Capture the cell that displays the provided text and extract its (x, y) central coordinate. 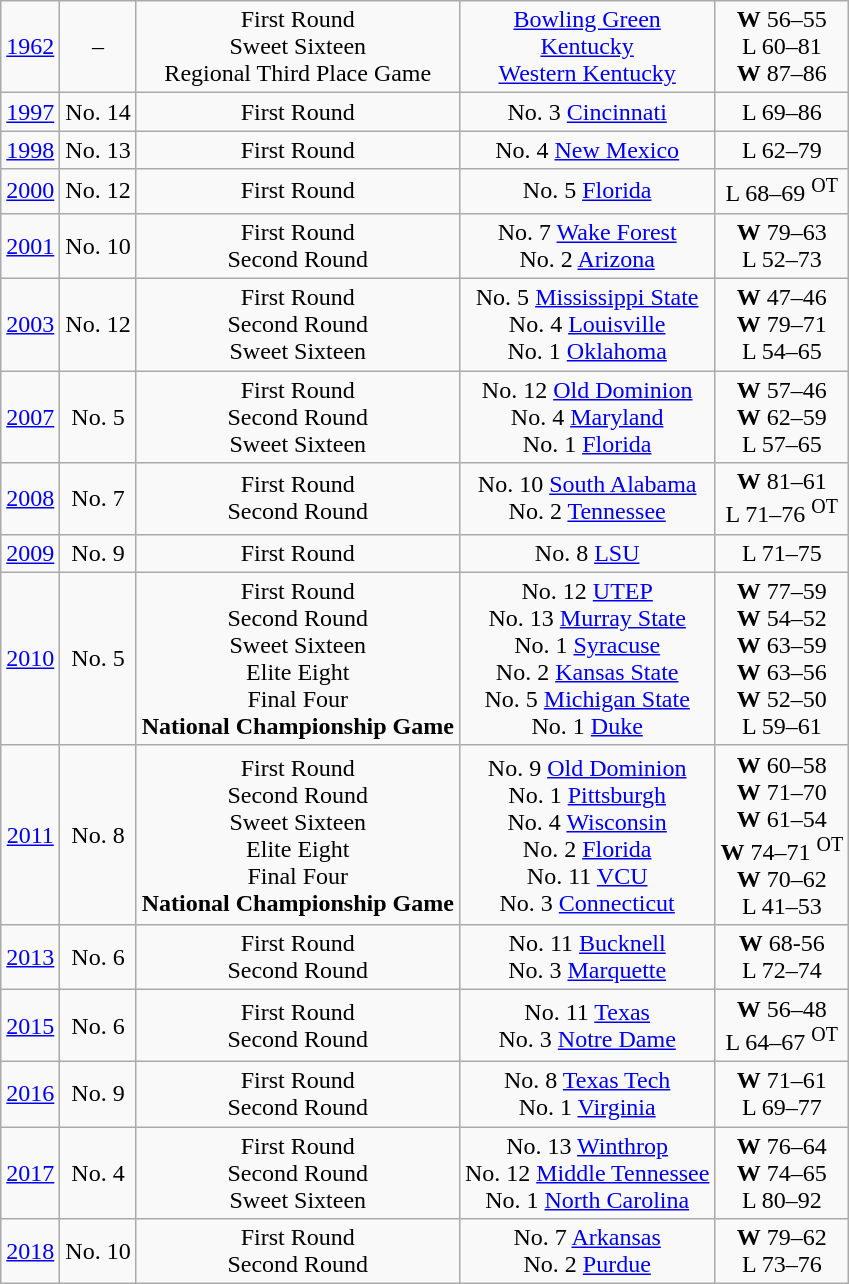
Bowling GreenKentuckyWestern Kentucky (587, 47)
W 79–63L 52–73 (782, 246)
W 76–64 W 74–65 L 80–92 (782, 1173)
L 68–69 OT (782, 192)
No. 4 New Mexico (587, 150)
W 71–61 L 69–77 (782, 1094)
W 56–55L 60–81W 87–86 (782, 47)
No. 12 UTEPNo. 13 Murray StateNo. 1 SyracuseNo. 2 Kansas StateNo. 5 Michigan StateNo. 1 Duke (587, 658)
W 68-56 L 72–74 (782, 958)
2001 (30, 246)
– (98, 47)
No. 10 South AlabamaNo. 2 Tennessee (587, 499)
W 81–61L 71–76 OT (782, 499)
2015 (30, 1026)
No. 7 ArkansasNo. 2 Purdue (587, 1252)
No. 5 Florida (587, 192)
No. 13 (98, 150)
W 56–48 L 64–67 OT (782, 1026)
No. 13 WinthropNo. 12 Middle TennesseeNo. 1 North Carolina (587, 1173)
2016 (30, 1094)
No. 11 TexasNo. 3 Notre Dame (587, 1026)
W 60–58W 71–70W 61–54W 74–71 OTW 70–62L 41–53 (782, 835)
W 77–59 W 54–52W 63–59W 63–56 W 52–50 L 59–61 (782, 658)
No. 8 (98, 835)
No. 8 LSU (587, 553)
No. 7 (98, 499)
No. 14 (98, 112)
2010 (30, 658)
W 47–46W 79–71L 54–65 (782, 325)
2017 (30, 1173)
2008 (30, 499)
No. 3 Cincinnati (587, 112)
2013 (30, 958)
No. 11 BucknellNo. 3 Marquette (587, 958)
1997 (30, 112)
No. 12 Old DominionNo. 4 MarylandNo. 1 Florida (587, 417)
2003 (30, 325)
L 71–75 (782, 553)
2011 (30, 835)
No. 5 Mississippi StateNo. 4 LouisvilleNo. 1 Oklahoma (587, 325)
2018 (30, 1252)
W 57–46W 62–59L 57–65 (782, 417)
2007 (30, 417)
2009 (30, 553)
1962 (30, 47)
L 69–86 (782, 112)
No. 4 (98, 1173)
No. 8 Texas TechNo. 1 Virginia (587, 1094)
No. 7 Wake ForestNo. 2 Arizona (587, 246)
1998 (30, 150)
No. 9 Old DominionNo. 1 PittsburghNo. 4 WisconsinNo. 2 FloridaNo. 11 VCUNo. 3 Connecticut (587, 835)
W 79–62 L 73–76 (782, 1252)
First RoundSweet SixteenRegional Third Place Game (298, 47)
2000 (30, 192)
L 62–79 (782, 150)
